Detect which cell encompasses the target text, then output its [x, y] center coordinate. 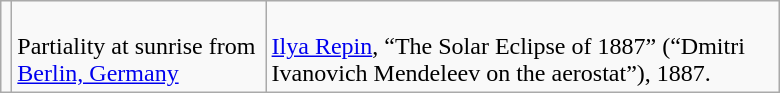
Partiality at sunrise from Berlin, Germany [139, 47]
Ilya Repin, “The Solar Eclipse of 1887” (“Dmitri Ivanovich Mendeleev on the aerostat”), 1887. [522, 47]
